Return [x, y] of the center of cell containing provided text 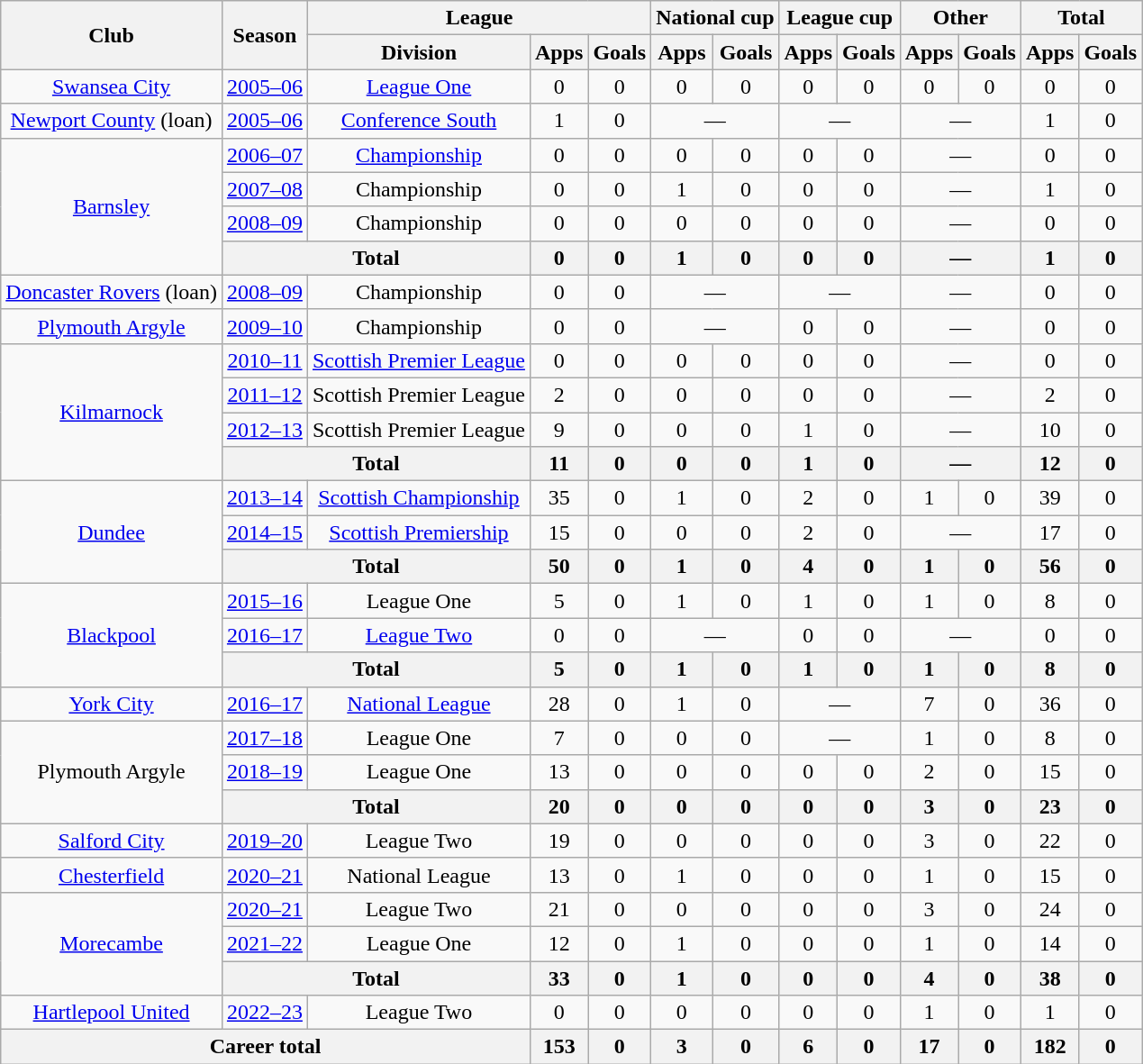
19 [558, 841]
2012–13 [265, 430]
Scottish Premiership [418, 532]
2021–22 [265, 943]
2011–12 [265, 395]
Barnsley [112, 206]
21 [558, 909]
League [479, 18]
Kilmarnock [112, 412]
2018–19 [265, 772]
2015–16 [265, 601]
182 [1049, 1047]
2014–15 [265, 532]
20 [558, 806]
14 [1049, 943]
2009–10 [265, 326]
Blackpool [112, 635]
York City [112, 704]
33 [558, 978]
38 [1049, 978]
153 [558, 1047]
Chesterfield [112, 875]
28 [558, 704]
24 [1049, 909]
Club [112, 35]
Doncaster Rovers (loan) [112, 292]
9 [558, 430]
Season [265, 35]
Hartlepool United [112, 1013]
Salford City [112, 841]
Other [960, 18]
Morecambe [112, 943]
10 [1049, 430]
Dundee [112, 532]
2010–11 [265, 360]
Division [418, 52]
6 [808, 1047]
2019–20 [265, 841]
League cup [839, 18]
Conference South [418, 121]
39 [1049, 498]
56 [1049, 567]
2013–14 [265, 498]
National cup [715, 18]
50 [558, 567]
22 [1049, 841]
Newport County (loan) [112, 121]
23 [1049, 806]
2007–08 [265, 189]
11 [558, 464]
Scottish Championship [418, 498]
2022–23 [265, 1013]
2017–18 [265, 738]
2006–07 [265, 155]
Career total [266, 1047]
Swansea City [112, 86]
35 [558, 498]
36 [1049, 704]
